Search for the cell housing the specified text and yield its [x, y] center coordinate. 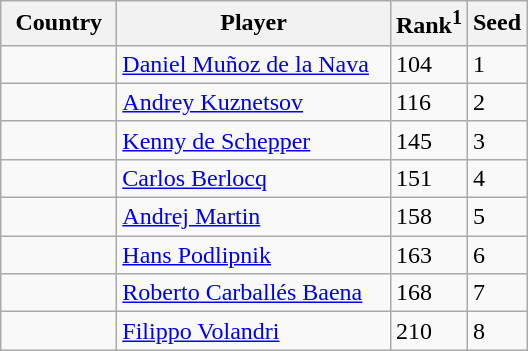
Filippo Volandri [254, 331]
Rank1 [428, 24]
Player [254, 24]
Andrej Martin [254, 217]
145 [428, 140]
Daniel Muñoz de la Nava [254, 64]
116 [428, 102]
3 [496, 140]
1 [496, 64]
168 [428, 293]
Seed [496, 24]
163 [428, 255]
8 [496, 331]
6 [496, 255]
7 [496, 293]
Andrey Kuznetsov [254, 102]
Hans Podlipnik [254, 255]
Kenny de Schepper [254, 140]
2 [496, 102]
5 [496, 217]
158 [428, 217]
4 [496, 178]
210 [428, 331]
151 [428, 178]
104 [428, 64]
Roberto Carballés Baena [254, 293]
Country [59, 24]
Carlos Berlocq [254, 178]
